Pinpoint the cell where the given text exists, returning its (x, y) midpoint coordinate. 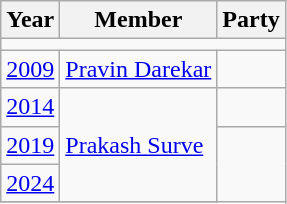
Prakash Surve (138, 145)
Pravin Darekar (138, 69)
Member (138, 20)
Party (251, 20)
2009 (30, 69)
Year (30, 20)
2014 (30, 107)
2024 (30, 183)
2019 (30, 145)
